Detect which cell encompasses the target text, then output its [x, y] center coordinate. 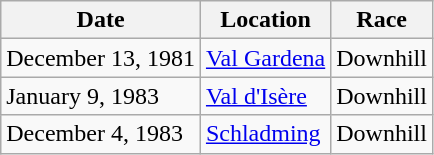
Val d'Isère [265, 96]
December 13, 1981 [101, 58]
Date [101, 20]
December 4, 1983 [101, 134]
January 9, 1983 [101, 96]
Location [265, 20]
Race [382, 20]
Schladming [265, 134]
Val Gardena [265, 58]
